Capture the cell that displays the provided text and extract its (x, y) central coordinate. 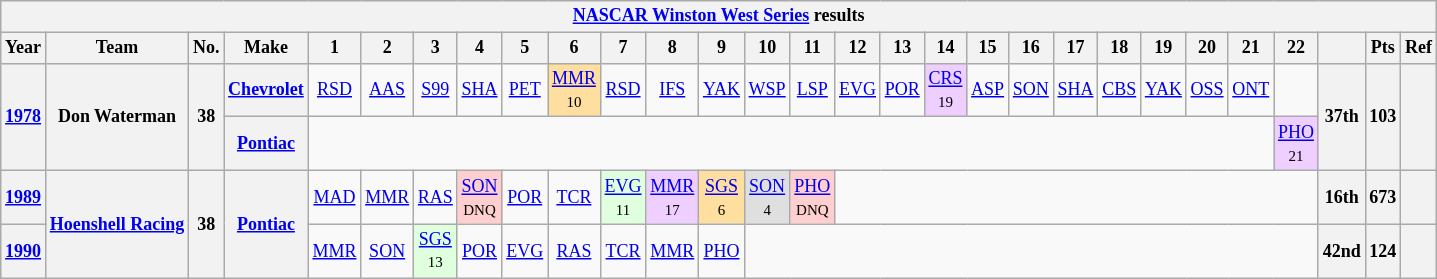
PHO21 (1296, 144)
No. (206, 48)
NASCAR Winston West Series results (719, 16)
5 (525, 48)
13 (902, 48)
CBS (1120, 90)
37th (1342, 116)
AAS (388, 90)
18 (1120, 48)
Chevrolet (266, 90)
Make (266, 48)
Team (116, 48)
8 (672, 48)
SON4 (767, 197)
S99 (435, 90)
SGS6 (722, 197)
SGS13 (435, 251)
ONT (1251, 90)
22 (1296, 48)
3 (435, 48)
WSP (767, 90)
Don Waterman (116, 116)
16 (1030, 48)
4 (480, 48)
673 (1383, 197)
PET (525, 90)
10 (767, 48)
Year (24, 48)
CRS19 (946, 90)
MAD (334, 197)
124 (1383, 251)
1 (334, 48)
17 (1076, 48)
1978 (24, 116)
2 (388, 48)
SONDNQ (480, 197)
9 (722, 48)
OSS (1207, 90)
103 (1383, 116)
PHODNQ (812, 197)
ASP (988, 90)
Pts (1383, 48)
19 (1164, 48)
Ref (1419, 48)
1989 (24, 197)
LSP (812, 90)
6 (574, 48)
21 (1251, 48)
PHO (722, 251)
42nd (1342, 251)
MMR17 (672, 197)
15 (988, 48)
EVG11 (623, 197)
11 (812, 48)
20 (1207, 48)
12 (858, 48)
14 (946, 48)
MMR10 (574, 90)
IFS (672, 90)
7 (623, 48)
Hoenshell Racing (116, 224)
1990 (24, 251)
16th (1342, 197)
